Identify which cell holds the provided text, then report its (x, y) central coordinate. 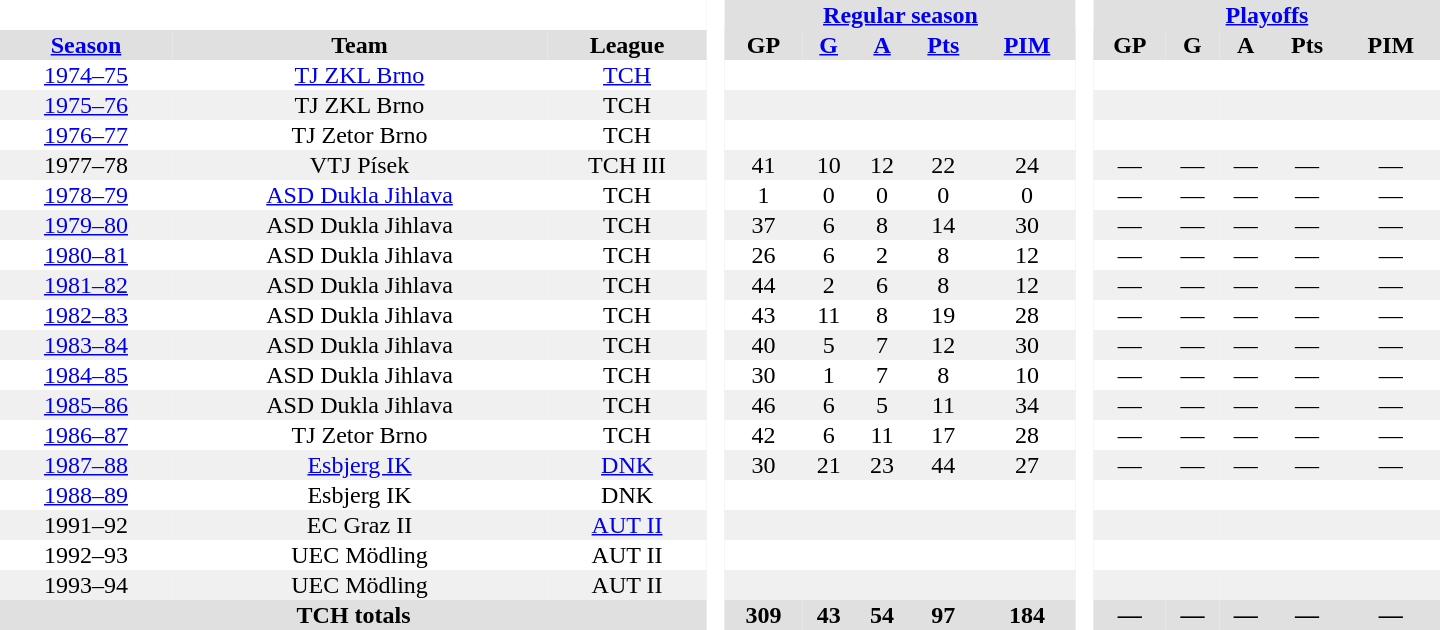
1987–88 (86, 465)
54 (882, 615)
24 (1027, 165)
1978–79 (86, 195)
27 (1027, 465)
1986–87 (86, 435)
1993–94 (86, 585)
Season (86, 45)
1985–86 (86, 405)
Playoffs (1267, 15)
1977–78 (86, 165)
23 (882, 465)
21 (828, 465)
1992–93 (86, 555)
184 (1027, 615)
EC Graz II (360, 525)
TCH totals (354, 615)
22 (944, 165)
1988–89 (86, 495)
34 (1027, 405)
97 (944, 615)
37 (764, 225)
14 (944, 225)
40 (764, 345)
1982–83 (86, 315)
19 (944, 315)
VTJ Písek (360, 165)
TCH III (627, 165)
1991–92 (86, 525)
1976–77 (86, 135)
1975–76 (86, 105)
42 (764, 435)
17 (944, 435)
1979–80 (86, 225)
1984–85 (86, 375)
1983–84 (86, 345)
Team (360, 45)
1974–75 (86, 75)
1981–82 (86, 285)
League (627, 45)
46 (764, 405)
1980–81 (86, 255)
41 (764, 165)
309 (764, 615)
Regular season (900, 15)
26 (764, 255)
